From the cell containing the given text, extract its center point as [x, y] coordinate. 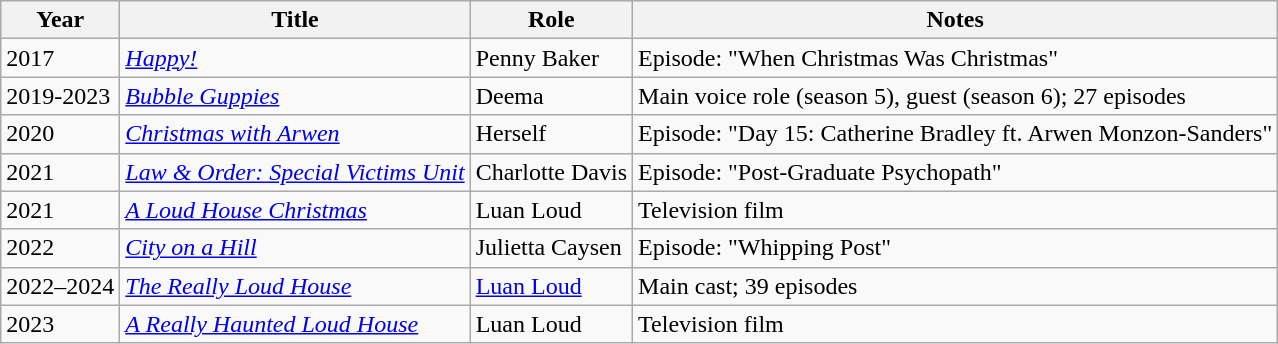
Title [295, 20]
Bubble Guppies [295, 96]
Role [551, 20]
A Loud House Christmas [295, 210]
Christmas with Arwen [295, 134]
A Really Haunted Loud House [295, 324]
Episode: "Whipping Post" [956, 248]
Notes [956, 20]
Herself [551, 134]
Main voice role (season 5), guest (season 6); 27 episodes [956, 96]
2023 [60, 324]
The Really Loud House [295, 286]
Episode: "When Christmas Was Christmas" [956, 58]
Penny Baker [551, 58]
Happy! [295, 58]
Main cast; 39 episodes [956, 286]
Deema [551, 96]
2022–2024 [60, 286]
Charlotte Davis [551, 172]
Episode: "Day 15: Catherine Bradley ft. Arwen Monzon-Sanders" [956, 134]
Year [60, 20]
Law & Order: Special Victims Unit [295, 172]
2020 [60, 134]
City on a Hill [295, 248]
Julietta Caysen [551, 248]
2017 [60, 58]
2019-2023 [60, 96]
2022 [60, 248]
Episode: "Post-Graduate Psychopath" [956, 172]
